Identify which cell holds the provided text, then report its (x, y) central coordinate. 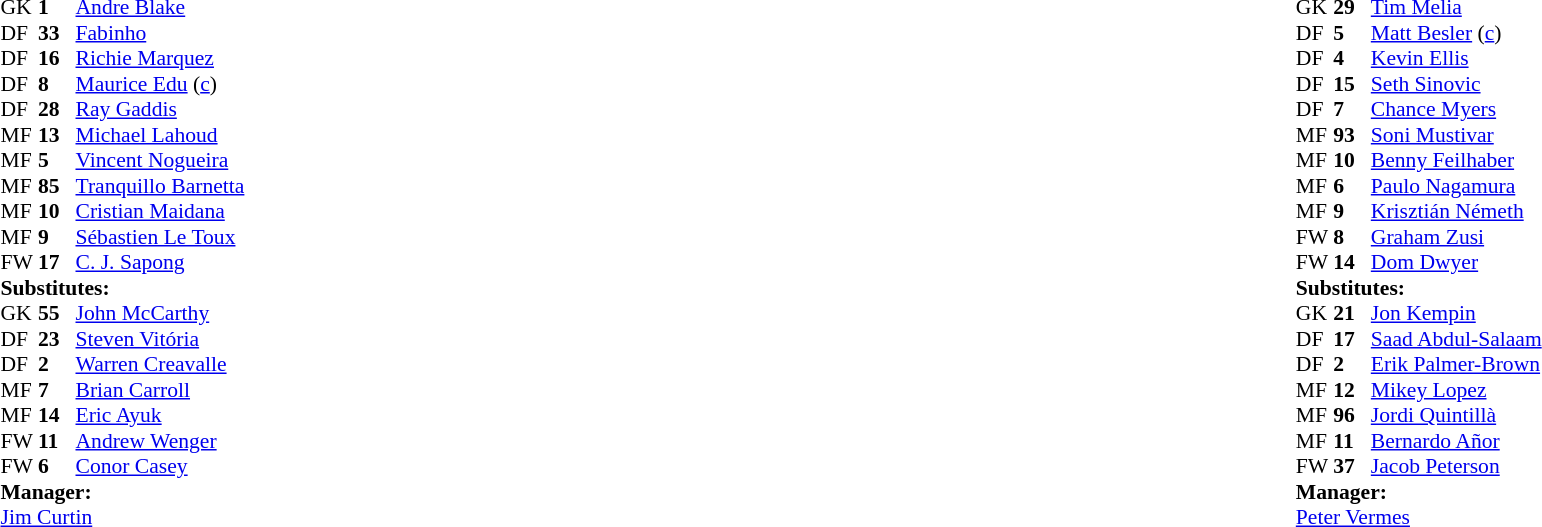
Chance Myers (1456, 109)
33 (57, 33)
16 (57, 59)
Vincent Nogueira (160, 161)
23 (57, 339)
Mikey Lopez (1456, 390)
Soni Mustivar (1456, 135)
Paulo Nagamura (1456, 186)
Jon Kempin (1456, 313)
Brian Carroll (160, 390)
4 (1352, 59)
Jacob Peterson (1456, 467)
Fabinho (160, 33)
Cristian Maidana (160, 211)
Richie Marquez (160, 59)
Seth Sinovic (1456, 84)
Graham Zusi (1456, 237)
C. J. Sapong (160, 263)
Conor Casey (160, 467)
21 (1352, 313)
37 (1352, 467)
John McCarthy (160, 313)
Sébastien Le Toux (160, 237)
Erik Palmer-Brown (1456, 365)
Saad Abdul-Salaam (1456, 339)
12 (1352, 390)
Tranquillo Barnetta (160, 186)
93 (1352, 135)
Kevin Ellis (1456, 59)
Krisztián Németh (1456, 211)
Steven Vitória (160, 339)
Dom Dwyer (1456, 263)
Michael Lahoud (160, 135)
Warren Creavalle (160, 365)
13 (57, 135)
Bernardo Añor (1456, 441)
Maurice Edu (c) (160, 84)
Benny Feilhaber (1456, 161)
55 (57, 313)
Eric Ayuk (160, 415)
85 (57, 186)
Andrew Wenger (160, 441)
96 (1352, 415)
Ray Gaddis (160, 109)
Matt Besler (c) (1456, 33)
28 (57, 109)
Jordi Quintillà (1456, 415)
15 (1352, 84)
